Pinpoint the cell where the given text exists, returning its (x, y) midpoint coordinate. 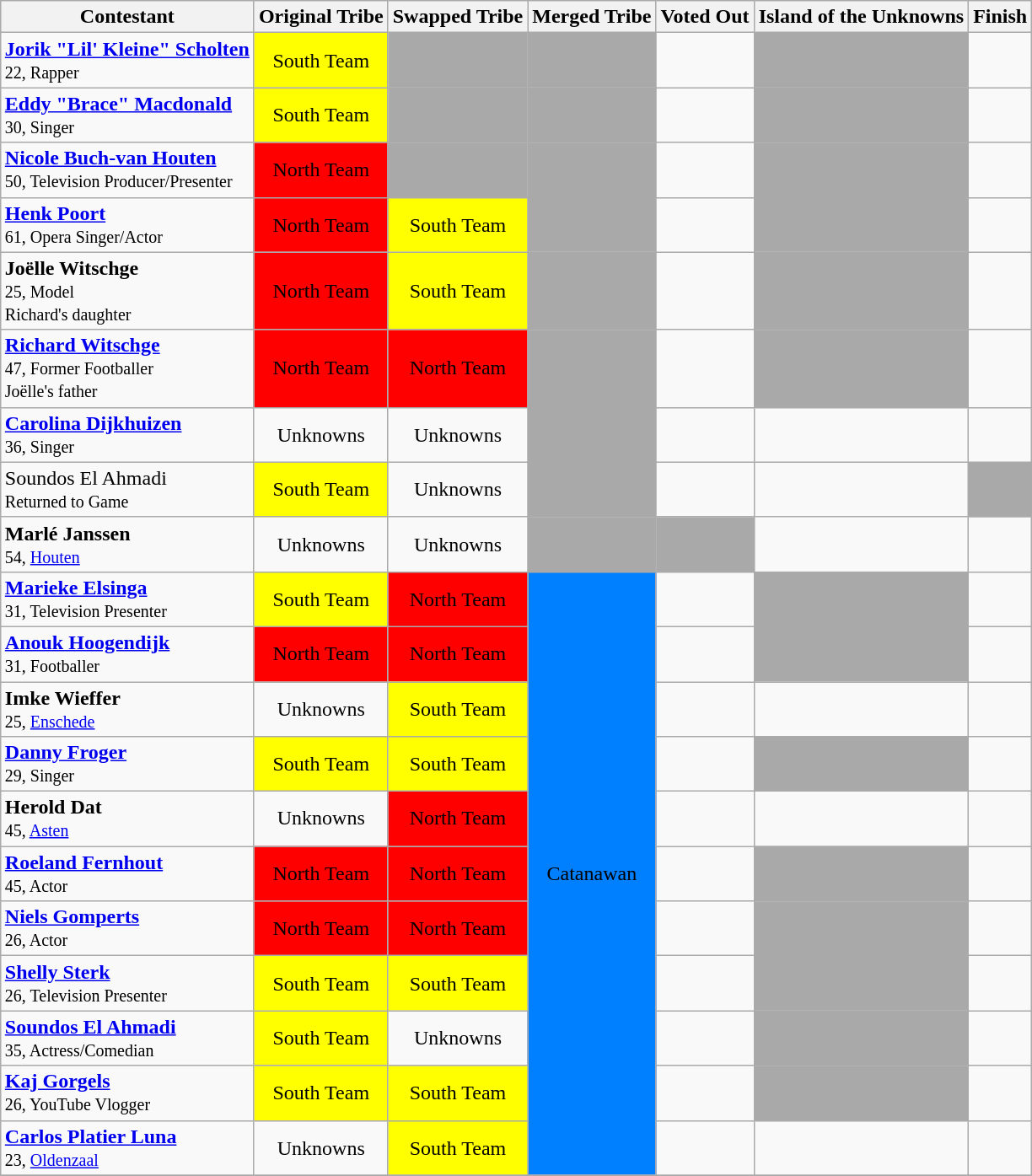
Soundos El AhmadiReturned to Game (126, 489)
Contestant (126, 17)
Carlos Platier Luna23, Oldenzaal (126, 1148)
Shelly Sterk26, Television Presenter (126, 983)
Danny Froger29, Singer (126, 764)
Herold Dat45, Asten (126, 819)
Niels Gomperts26, Actor (126, 929)
Original Tribe (320, 17)
Island of the Unknowns (861, 17)
Voted Out (705, 17)
Richard Witschge47, Former FootballerJoëlle's father (126, 368)
Soundos El Ahmadi35, Actress/Comedian (126, 1039)
Merged Tribe (592, 17)
Nicole Buch-van Houten50, Television Producer/Presenter (126, 170)
Eddy "Brace" Macdonald30, Singer (126, 115)
Imke Wieffer25, Enschede (126, 708)
Carolina Dijkhuizen36, Singer (126, 435)
Swapped Tribe (458, 17)
Roeland Fernhout45, Actor (126, 873)
Henk Poort61, Opera Singer/Actor (126, 224)
Anouk Hoogendijk31, Footballer (126, 654)
Kaj Gorgels26, YouTube Vlogger (126, 1093)
Jorik "Lil' Kleine" Scholten22, Rapper (126, 61)
Finish (1000, 17)
Marieke Elsinga31, Television Presenter (126, 599)
Marlé Janssen54, Houten (126, 545)
Catanawan (592, 873)
Joëlle Witschge25, ModelRichard's daughter (126, 291)
